Return the [X, Y] coordinate for the center point of the cell that contains the specified text.  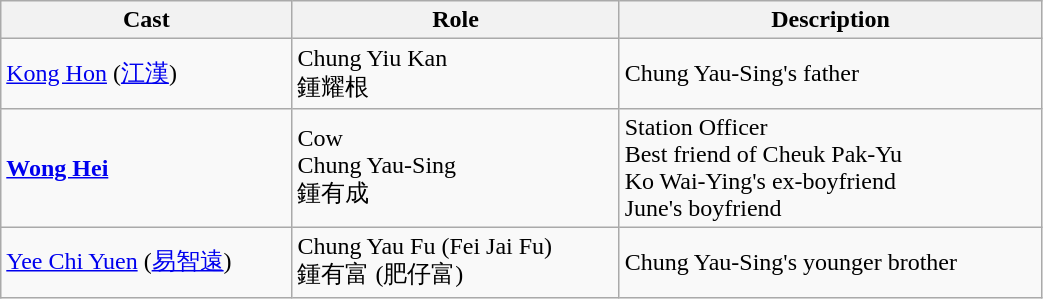
Chung Yau-Sing's younger brother [830, 262]
Cast [146, 20]
Kong Hon (江漢) [146, 74]
Wong Hei [146, 168]
Role [456, 20]
Chung Yiu Kan 鍾耀根 [456, 74]
Cow Chung Yau-Sing 鍾有成 [456, 168]
Yee Chi Yuen (易智遠) [146, 262]
Chung Yau Fu (Fei Jai Fu) 鍾有富 (肥仔富) [456, 262]
Station Officer Best friend of Cheuk Pak-Yu Ko Wai-Ying's ex-boyfriend June's boyfriend [830, 168]
Description [830, 20]
Chung Yau-Sing's father [830, 74]
